Pinpoint the cell where the given text exists, returning its (X, Y) midpoint coordinate. 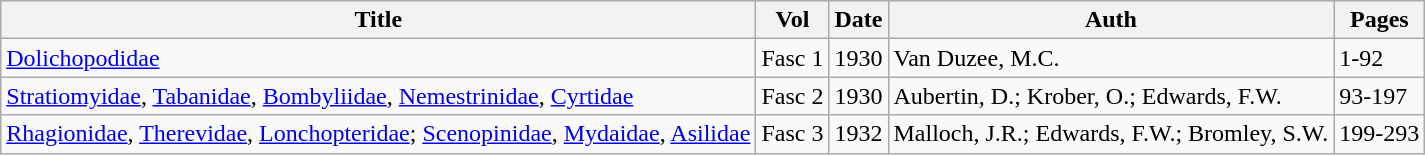
Fasc 2 (792, 96)
Date (858, 20)
1932 (858, 134)
Dolichopodidae (378, 58)
Van Duzee, M.C. (1111, 58)
93-197 (1380, 96)
Auth (1111, 20)
Fasc 3 (792, 134)
199-293 (1380, 134)
Fasc 1 (792, 58)
Aubertin, D.; Krober, O.; Edwards, F.W. (1111, 96)
Pages (1380, 20)
Vol (792, 20)
1-92 (1380, 58)
Title (378, 20)
Rhagionidae, Therevidae, Lonchopteridae; Scenopinidae, Mydaidae, Asilidae (378, 134)
Malloch, J.R.; Edwards, F.W.; Bromley, S.W. (1111, 134)
Stratiomyidae, Tabanidae, Bombyliidae, Nemestrinidae, Cyrtidae (378, 96)
